Output the (x, y) coordinate of the center of the cell containing the given text.  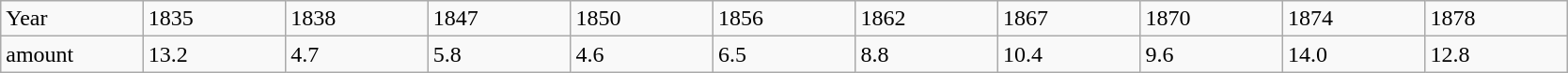
6.5 (784, 54)
1862 (927, 19)
10.4 (1069, 54)
14.0 (1354, 54)
4.7 (357, 54)
1856 (784, 19)
1878 (1497, 19)
4.6 (642, 54)
1850 (642, 19)
1847 (499, 19)
Year (72, 19)
1867 (1069, 19)
13.2 (214, 54)
amount (72, 54)
8.8 (927, 54)
1870 (1212, 19)
1874 (1354, 19)
1838 (357, 19)
12.8 (1497, 54)
1835 (214, 19)
9.6 (1212, 54)
5.8 (499, 54)
